Scan for the cell matching the given text and deliver its (x, y) coordinate at center. 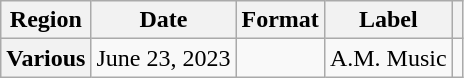
A.M. Music (388, 58)
Format (280, 20)
Label (388, 20)
June 23, 2023 (164, 58)
Region (46, 20)
Date (164, 20)
Various (46, 58)
